Determine the (x, y) coordinate at the center of the cell enclosing the given text.  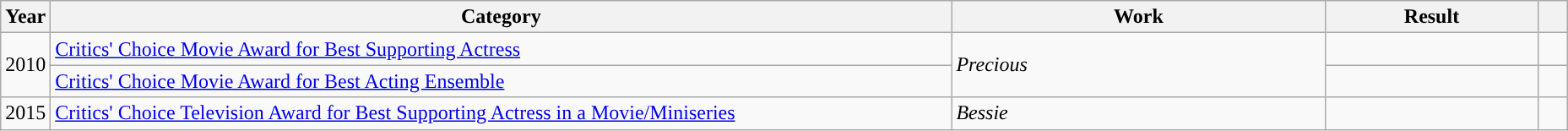
Work (1138, 17)
Result (1432, 17)
Critics' Choice Movie Award for Best Supporting Actress (502, 49)
2015 (25, 113)
Critics' Choice Movie Award for Best Acting Ensemble (502, 81)
Precious (1138, 65)
Bessie (1138, 113)
Year (25, 17)
2010 (25, 65)
Critics' Choice Television Award for Best Supporting Actress in a Movie/Miniseries (502, 113)
Category (502, 17)
